Return the [X, Y] coordinate for the center point of the cell that contains the specified text.  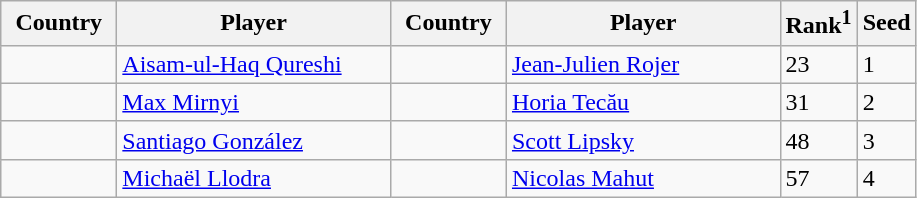
1 [886, 64]
Max Mirnyi [254, 102]
23 [818, 64]
48 [818, 140]
Horia Tecău [643, 102]
Michaël Llodra [254, 178]
3 [886, 140]
Seed [886, 24]
Rank1 [818, 24]
4 [886, 178]
2 [886, 102]
Santiago González [254, 140]
31 [818, 102]
Aisam-ul-Haq Qureshi [254, 64]
Scott Lipsky [643, 140]
Nicolas Mahut [643, 178]
57 [818, 178]
Jean-Julien Rojer [643, 64]
